Output the [x, y] coordinate of the center of the cell containing the given text.  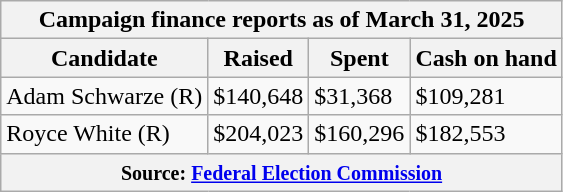
Source: Federal Election Commission [282, 172]
$109,281 [486, 96]
$160,296 [360, 134]
Cash on hand [486, 58]
Candidate [104, 58]
$31,368 [360, 96]
$182,553 [486, 134]
Raised [258, 58]
$204,023 [258, 134]
Adam Schwarze (R) [104, 96]
Spent [360, 58]
Campaign finance reports as of March 31, 2025 [282, 20]
Royce White (R) [104, 134]
$140,648 [258, 96]
